Detect which cell encompasses the target text, then output its (X, Y) center coordinate. 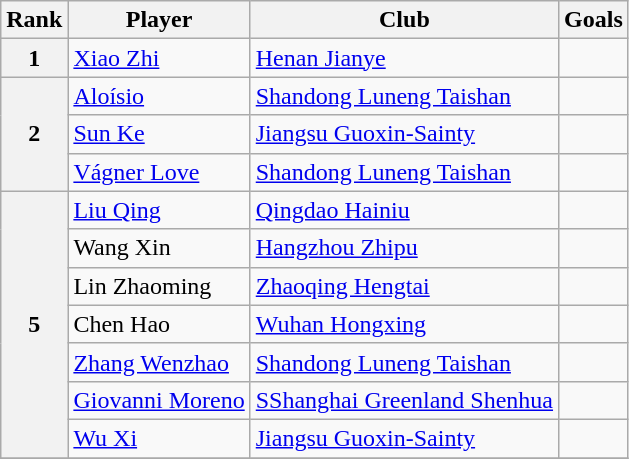
Giovanni Moreno (159, 400)
Rank (34, 20)
Xiao Zhi (159, 58)
Club (404, 20)
Qingdao Hainiu (404, 210)
Player (159, 20)
Liu Qing (159, 210)
Zhang Wenzhao (159, 362)
Zhaoqing Hengtai (404, 286)
Aloísio (159, 96)
Sun Ke (159, 134)
5 (34, 324)
Goals (594, 20)
Henan Jianye (404, 58)
Vágner Love (159, 172)
SShanghai Greenland Shenhua (404, 400)
Chen Hao (159, 324)
Wang Xin (159, 248)
Hangzhou Zhipu (404, 248)
1 (34, 58)
Wuhan Hongxing (404, 324)
2 (34, 134)
Wu Xi (159, 438)
Lin Zhaoming (159, 286)
